Provide the (X, Y) coordinate of the cell's center where the given text is located.  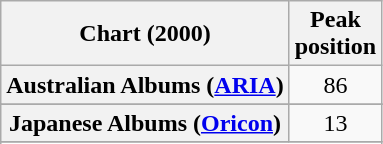
13 (335, 123)
Australian Albums (ARIA) (145, 85)
Japanese Albums (Oricon) (145, 123)
Chart (2000) (145, 34)
Peakposition (335, 34)
86 (335, 85)
